Detect which cell encompasses the target text, then output its (x, y) center coordinate. 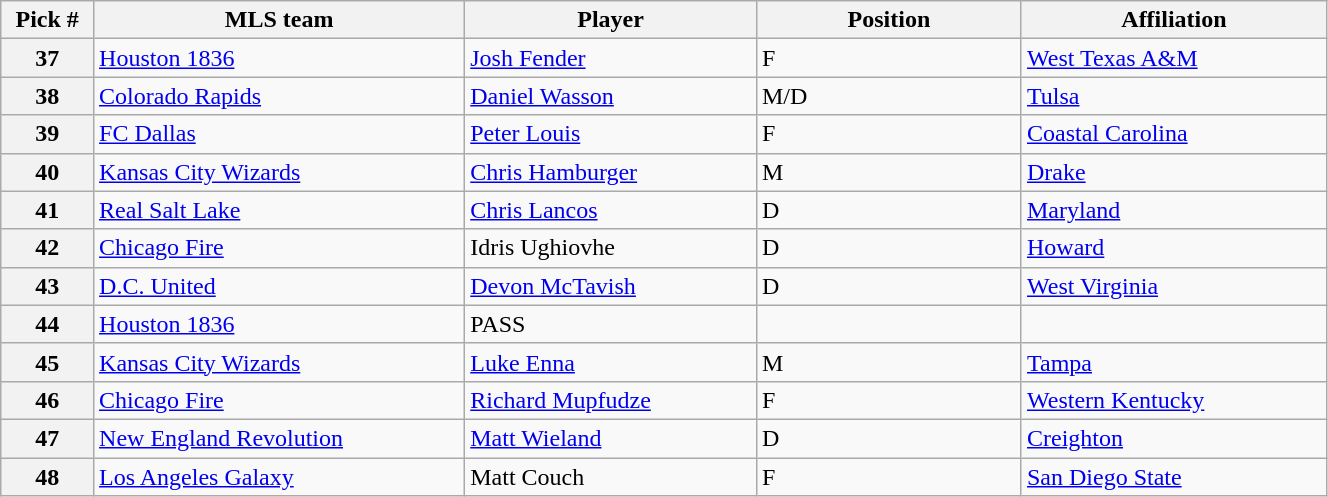
West Virginia (1174, 286)
FC Dallas (280, 134)
West Texas A&M (1174, 58)
Richard Mupfudze (611, 400)
Colorado Rapids (280, 96)
Chris Lancos (611, 210)
Matt Wieland (611, 438)
40 (48, 172)
Matt Couch (611, 477)
Idris Ughiovhe (611, 248)
43 (48, 286)
Real Salt Lake (280, 210)
Los Angeles Galaxy (280, 477)
44 (48, 324)
D.C. United (280, 286)
Josh Fender (611, 58)
Howard (1174, 248)
MLS team (280, 20)
Maryland (1174, 210)
39 (48, 134)
Tampa (1174, 362)
Daniel Wasson (611, 96)
Peter Louis (611, 134)
38 (48, 96)
Luke Enna (611, 362)
42 (48, 248)
Creighton (1174, 438)
New England Revolution (280, 438)
San Diego State (1174, 477)
PASS (611, 324)
Affiliation (1174, 20)
Pick # (48, 20)
Player (611, 20)
41 (48, 210)
Drake (1174, 172)
Tulsa (1174, 96)
47 (48, 438)
Position (888, 20)
M/D (888, 96)
45 (48, 362)
37 (48, 58)
Chris Hamburger (611, 172)
Coastal Carolina (1174, 134)
48 (48, 477)
Western Kentucky (1174, 400)
46 (48, 400)
Devon McTavish (611, 286)
